Capture the cell that displays the provided text and extract its (x, y) central coordinate. 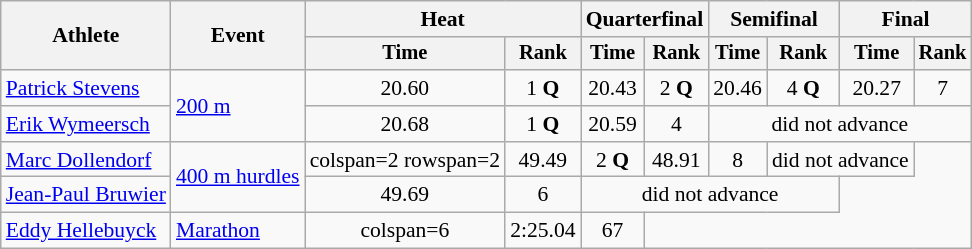
Jean-Paul Bruwier (86, 195)
4 (676, 124)
20.27 (877, 88)
colspan=2 rowspan=2 (406, 160)
Eddy Hellebuyck (86, 231)
Quarterfinal (645, 19)
400 m hurdles (238, 178)
20.59 (613, 124)
Athlete (86, 36)
7 (943, 88)
49.69 (406, 195)
Semifinal (774, 19)
20.46 (738, 88)
4 Q (804, 88)
49.49 (542, 160)
200 m (238, 106)
Erik Wymeersch (86, 124)
8 (738, 160)
Marathon (238, 231)
Marc Dollendorf (86, 160)
6 (542, 195)
2:25.04 (542, 231)
colspan=6 (406, 231)
20.68 (406, 124)
Patrick Stevens (86, 88)
Heat (443, 19)
67 (613, 231)
48.91 (676, 160)
20.60 (406, 88)
Event (238, 36)
Final (906, 19)
20.43 (613, 88)
